Locate the cell with the specified text and output its (X, Y) center coordinate. 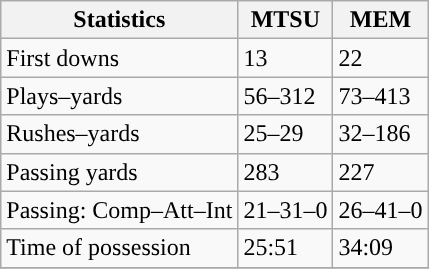
26–41–0 (380, 210)
227 (380, 172)
25:51 (286, 248)
Passing yards (120, 172)
22 (380, 58)
Rushes–yards (120, 134)
56–312 (286, 96)
25–29 (286, 134)
MEM (380, 20)
Passing: Comp–Att–Int (120, 210)
34:09 (380, 248)
13 (286, 58)
Time of possession (120, 248)
283 (286, 172)
Plays–yards (120, 96)
MTSU (286, 20)
21–31–0 (286, 210)
Statistics (120, 20)
32–186 (380, 134)
73–413 (380, 96)
First downs (120, 58)
